Determine the [x, y] coordinate at the center of the cell enclosing the given text.  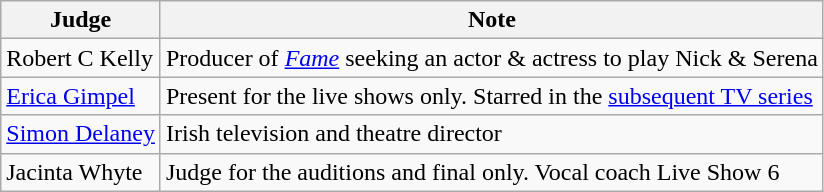
Erica Gimpel [81, 96]
Present for the live shows only. Starred in the subsequent TV series [492, 96]
Irish television and theatre director [492, 134]
Producer of Fame seeking an actor & actress to play Nick & Serena [492, 58]
Judge for the auditions and final only. Vocal coach Live Show 6 [492, 172]
Robert C Kelly [81, 58]
Simon Delaney [81, 134]
Jacinta Whyte [81, 172]
Judge [81, 20]
Note [492, 20]
